For the text-containing cell, return its midpoint in (X, Y) coordinate format. 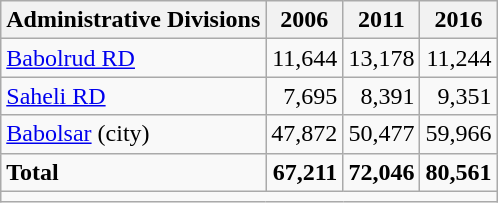
47,872 (304, 134)
9,351 (458, 96)
8,391 (382, 96)
67,211 (304, 172)
Administrative Divisions (134, 20)
50,477 (382, 134)
72,046 (382, 172)
2016 (458, 20)
Saheli RD (134, 96)
80,561 (458, 172)
Babolsar (city) (134, 134)
Total (134, 172)
2011 (382, 20)
59,966 (458, 134)
Babolrud RD (134, 58)
13,178 (382, 58)
7,695 (304, 96)
11,644 (304, 58)
11,244 (458, 58)
2006 (304, 20)
